Find where the given text appears and provide that cell's center as (x, y) coordinate. 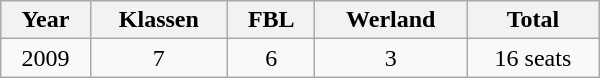
16 seats (534, 58)
Klassen (159, 20)
6 (272, 58)
FBL (272, 20)
Year (46, 20)
Total (534, 20)
3 (391, 58)
7 (159, 58)
2009 (46, 58)
Werland (391, 20)
